Find where the given text appears and provide that cell's center as (X, Y) coordinate. 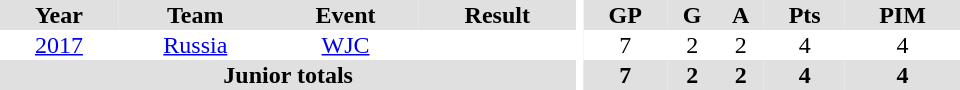
Junior totals (288, 75)
Year (59, 15)
Team (196, 15)
Russia (196, 45)
PIM (902, 15)
Event (346, 15)
GP (625, 15)
WJC (346, 45)
A (740, 15)
Pts (804, 15)
G (692, 15)
Result (497, 15)
2017 (59, 45)
